Capture the cell that displays the provided text and extract its (X, Y) central coordinate. 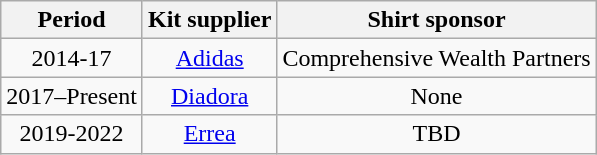
2019-2022 (72, 134)
TBD (436, 134)
2017–Present (72, 96)
Period (72, 20)
Shirt sponsor (436, 20)
Diadora (209, 96)
2014-17 (72, 58)
Adidas (209, 58)
None (436, 96)
Comprehensive Wealth Partners (436, 58)
Errea (209, 134)
Kit supplier (209, 20)
